For the text-containing cell, return its midpoint in [x, y] coordinate format. 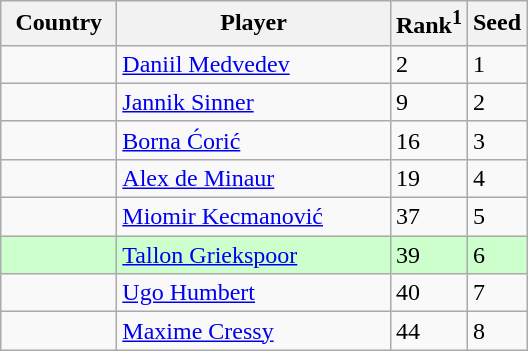
9 [428, 102]
Seed [496, 24]
Daniil Medvedev [254, 64]
Maxime Cressy [254, 331]
5 [496, 217]
40 [428, 293]
Country [59, 24]
Tallon Griekspoor [254, 255]
16 [428, 140]
Rank1 [428, 24]
1 [496, 64]
Player [254, 24]
Ugo Humbert [254, 293]
7 [496, 293]
19 [428, 178]
37 [428, 217]
4 [496, 178]
39 [428, 255]
Miomir Kecmanović [254, 217]
Borna Ćorić [254, 140]
8 [496, 331]
6 [496, 255]
44 [428, 331]
Alex de Minaur [254, 178]
Jannik Sinner [254, 102]
3 [496, 140]
